Extract the [X, Y] coordinate from the center of the cell holding the provided text.  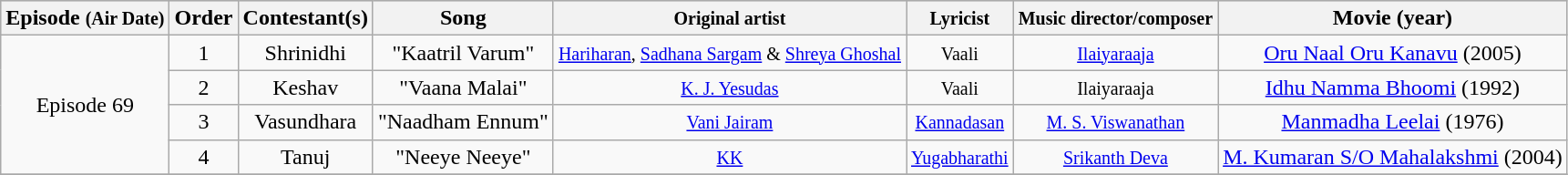
Kannadasan [959, 122]
"Naadham Ennum" [463, 122]
M. S. Viswanathan [1115, 122]
Idhu Namma Bhoomi (1992) [1393, 87]
KK [729, 157]
Hariharan, Sadhana Sargam & Shreya Ghoshal [729, 53]
Keshav [305, 87]
Yugabharathi [959, 157]
Order [204, 18]
Vani Jairam [729, 122]
Original artist [729, 18]
1 [204, 53]
Episode 69 [86, 105]
Vasundhara [305, 122]
2 [204, 87]
Episode (Air Date) [86, 18]
Oru Naal Oru Kanavu (2005) [1393, 53]
3 [204, 122]
Song [463, 18]
Music director/composer [1115, 18]
Movie (year) [1393, 18]
"Kaatril Varum" [463, 53]
Contestant(s) [305, 18]
4 [204, 157]
Tanuj [305, 157]
M. Kumaran S/O Mahalakshmi (2004) [1393, 157]
Lyricist [959, 18]
"Vaana Malai" [463, 87]
K. J. Yesudas [729, 87]
"Neeye Neeye" [463, 157]
Srikanth Deva [1115, 157]
Manmadha Leelai (1976) [1393, 122]
Shrinidhi [305, 53]
